For the text-containing cell, return its midpoint in (X, Y) coordinate format. 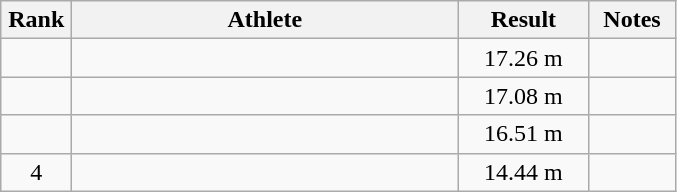
16.51 m (524, 134)
14.44 m (524, 172)
Result (524, 20)
Rank (36, 20)
17.08 m (524, 96)
4 (36, 172)
17.26 m (524, 58)
Notes (632, 20)
Athlete (265, 20)
